Scan for the cell matching the given text and deliver its (x, y) coordinate at center. 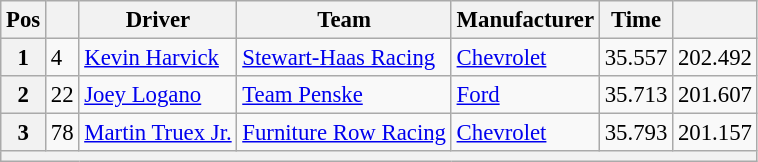
Driver (158, 20)
Furniture Row Racing (344, 133)
3 (24, 133)
201.607 (716, 95)
Team (344, 20)
202.492 (716, 58)
1 (24, 58)
35.557 (636, 58)
Manufacturer (525, 20)
Stewart-Haas Racing (344, 58)
35.793 (636, 133)
35.713 (636, 95)
Pos (24, 20)
2 (24, 95)
78 (62, 133)
Joey Logano (158, 95)
Team Penske (344, 95)
22 (62, 95)
Ford (525, 95)
201.157 (716, 133)
Martin Truex Jr. (158, 133)
Kevin Harvick (158, 58)
Time (636, 20)
4 (62, 58)
